Output the (X, Y) coordinate of the center of the cell containing the given text.  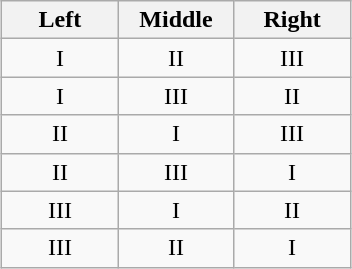
Middle (176, 20)
Left (60, 20)
Right (292, 20)
